Return (x, y) of the center of cell containing provided text 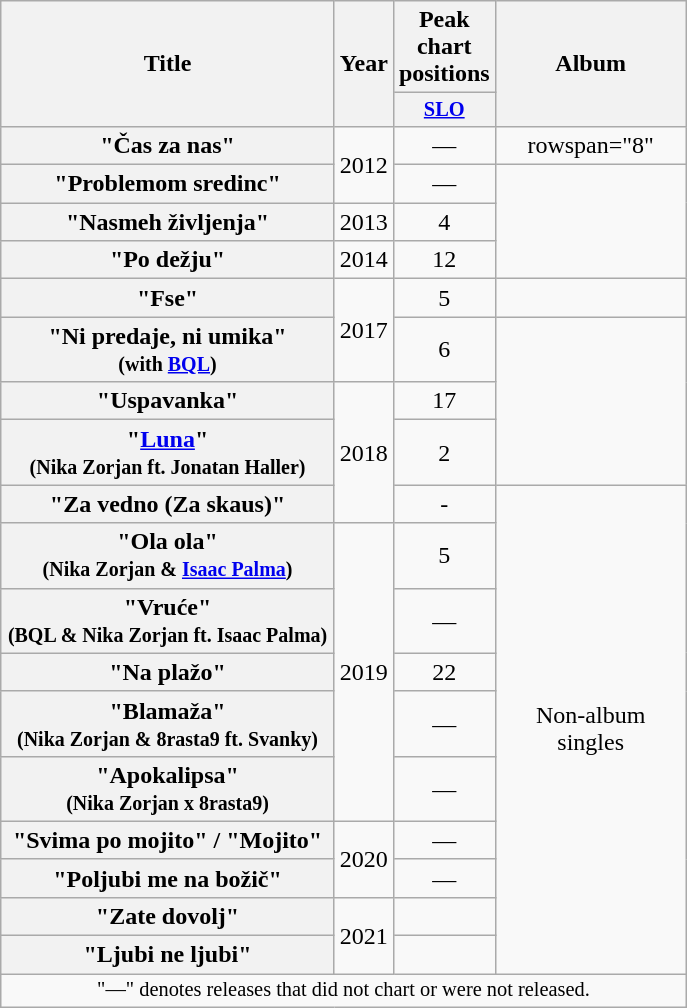
"Po dežju" (168, 260)
4 (444, 222)
"Čas za nas" (168, 145)
2020 (364, 859)
Non-album singles (590, 730)
Title (168, 64)
6 (444, 350)
- (444, 504)
"Uspavanka" (168, 401)
"Fse" (168, 298)
"Poljubi me na božič" (168, 878)
"Nasmeh življenja" (168, 222)
22 (444, 672)
2018 (364, 452)
2017 (364, 330)
"Luna"(Nika Zorjan ft. Jonatan Haller) (168, 452)
2019 (364, 672)
SLO (444, 110)
2014 (364, 260)
2013 (364, 222)
"Ljubi ne ljubi" (168, 955)
Peak chart positions (444, 47)
"Ola ola"(Nika Zorjan & Isaac Palma) (168, 556)
2021 (364, 935)
2012 (364, 164)
2 (444, 452)
"Ni predaje, ni umika"(with BQL) (168, 350)
"Zate dovolj" (168, 916)
Album (590, 64)
rowspan="8" (590, 145)
"Vruće"(BQL & Nika Zorjan ft. Isaac Palma) (168, 620)
"Svima po mojito" / "Mojito" (168, 840)
"Na plažo" (168, 672)
"Blamaža"(Nika Zorjan & 8rasta9 ft. Svanky) (168, 724)
"Apokalipsa"(Nika Zorjan x 8rasta9) (168, 788)
12 (444, 260)
17 (444, 401)
"—" denotes releases that did not chart or were not released. (344, 991)
"Za vedno (Za skaus)" (168, 504)
"Problemom sredinc" (168, 184)
Year (364, 64)
